Search for the cell housing the specified text and yield its [X, Y] center coordinate. 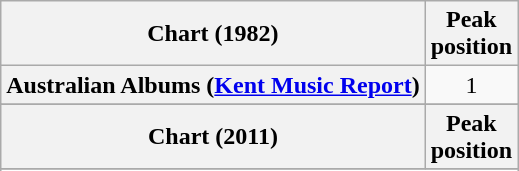
1 [471, 85]
Chart (1982) [213, 34]
Chart (2011) [213, 136]
Australian Albums (Kent Music Report) [213, 85]
